Determine the [X, Y] coordinate at the center of the cell enclosing the given text.  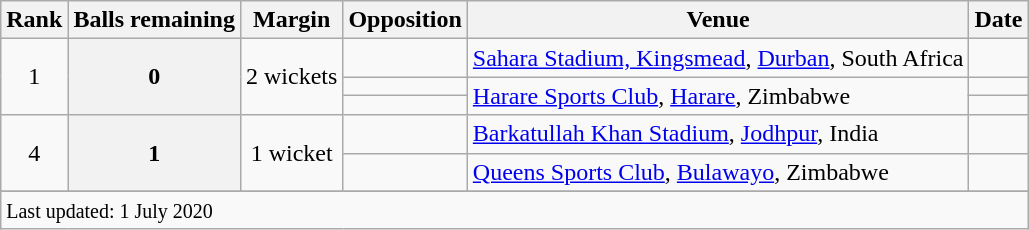
Harare Sports Club, Harare, Zimbabwe [718, 96]
4 [34, 153]
1 wicket [291, 153]
Last updated: 1 July 2020 [514, 210]
2 wickets [291, 77]
Opposition [405, 20]
Venue [718, 20]
0 [154, 77]
Queens Sports Club, Bulawayo, Zimbabwe [718, 172]
Date [998, 20]
Margin [291, 20]
Balls remaining [154, 20]
Barkatullah Khan Stadium, Jodhpur, India [718, 134]
Rank [34, 20]
Sahara Stadium, Kingsmead, Durban, South Africa [718, 58]
